Capture the cell that displays the provided text and extract its (x, y) central coordinate. 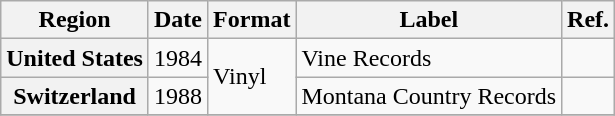
Vinyl (252, 77)
Date (178, 20)
Switzerland (75, 96)
1984 (178, 58)
Label (429, 20)
1988 (178, 96)
Montana Country Records (429, 96)
Region (75, 20)
Vine Records (429, 58)
Ref. (588, 20)
United States (75, 58)
Format (252, 20)
